Locate the cell with the specified text and output its (X, Y) center coordinate. 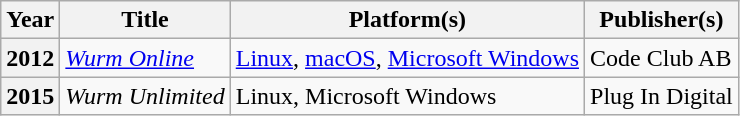
2015 (30, 96)
Wurm Unlimited (145, 96)
Code Club AB (662, 58)
Publisher(s) (662, 20)
Wurm Online (145, 58)
Platform(s) (407, 20)
2012 (30, 58)
Linux, macOS, Microsoft Windows (407, 58)
Title (145, 20)
Plug In Digital (662, 96)
Linux, Microsoft Windows (407, 96)
Year (30, 20)
